Determine the (X, Y) coordinate at the center of the cell enclosing the given text.  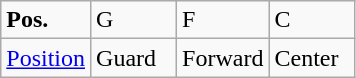
Position (46, 58)
C (312, 20)
Forward (223, 58)
G (134, 20)
Center (312, 58)
F (223, 20)
Guard (134, 58)
Pos. (46, 20)
